Scan for the cell matching the given text and deliver its (x, y) coordinate at center. 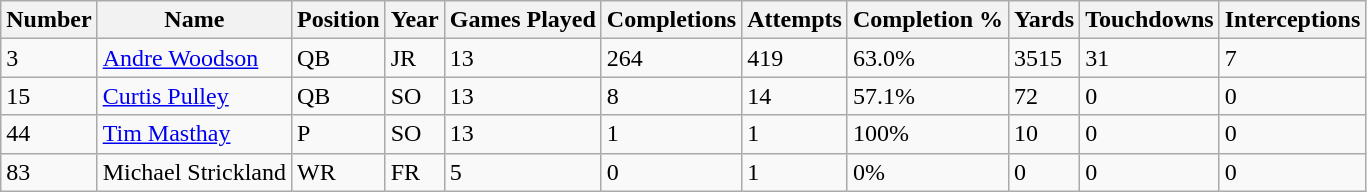
8 (671, 96)
3515 (1044, 58)
3 (49, 58)
Michael Strickland (194, 172)
Andre Woodson (194, 58)
31 (1150, 58)
Touchdowns (1150, 20)
264 (671, 58)
419 (795, 58)
57.1% (928, 96)
Interceptions (1292, 20)
44 (49, 134)
Completion % (928, 20)
10 (1044, 134)
FR (414, 172)
WR (338, 172)
JR (414, 58)
Attempts (795, 20)
Completions (671, 20)
14 (795, 96)
Tim Masthay (194, 134)
72 (1044, 96)
5 (522, 172)
Year (414, 20)
Yards (1044, 20)
Name (194, 20)
63.0% (928, 58)
7 (1292, 58)
83 (49, 172)
0% (928, 172)
100% (928, 134)
P (338, 134)
Curtis Pulley (194, 96)
Position (338, 20)
15 (49, 96)
Number (49, 20)
Games Played (522, 20)
